Find where the given text appears and provide that cell's center as [x, y] coordinate. 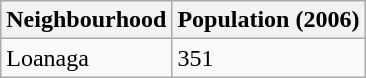
Loanaga [86, 58]
351 [268, 58]
Neighbourhood [86, 20]
Population (2006) [268, 20]
